Locate the cell with the specified text and output its [x, y] center coordinate. 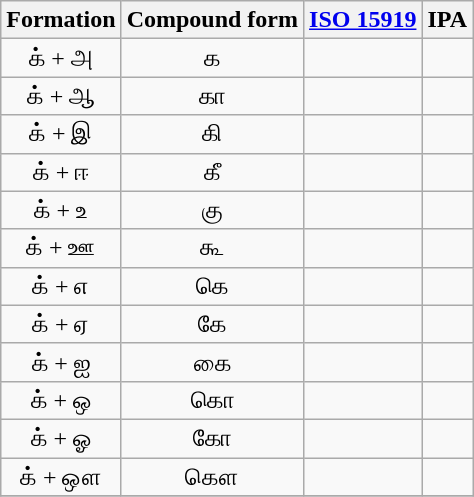
க் + ஏ [61, 324]
கௌ [212, 477]
கா [212, 96]
க் + இ [61, 134]
கொ [212, 400]
க் + ஒ [61, 400]
க் + எ [61, 286]
Compound form [212, 20]
க் + ஐ [61, 362]
ISO 15919 [363, 20]
க் + அ [61, 58]
க் + உ [61, 210]
கோ [212, 438]
கி [212, 134]
IPA [448, 20]
கூ [212, 248]
கை [212, 362]
Formation [61, 20]
கே [212, 324]
க் + ஓ [61, 438]
க [212, 58]
கு [212, 210]
க் + ஔ [61, 477]
க் + ஈ [61, 172]
கெ [212, 286]
க் + ஊ [61, 248]
க் + ஆ [61, 96]
கீ [212, 172]
